Identify which cell holds the provided text, then report its [X, Y] central coordinate. 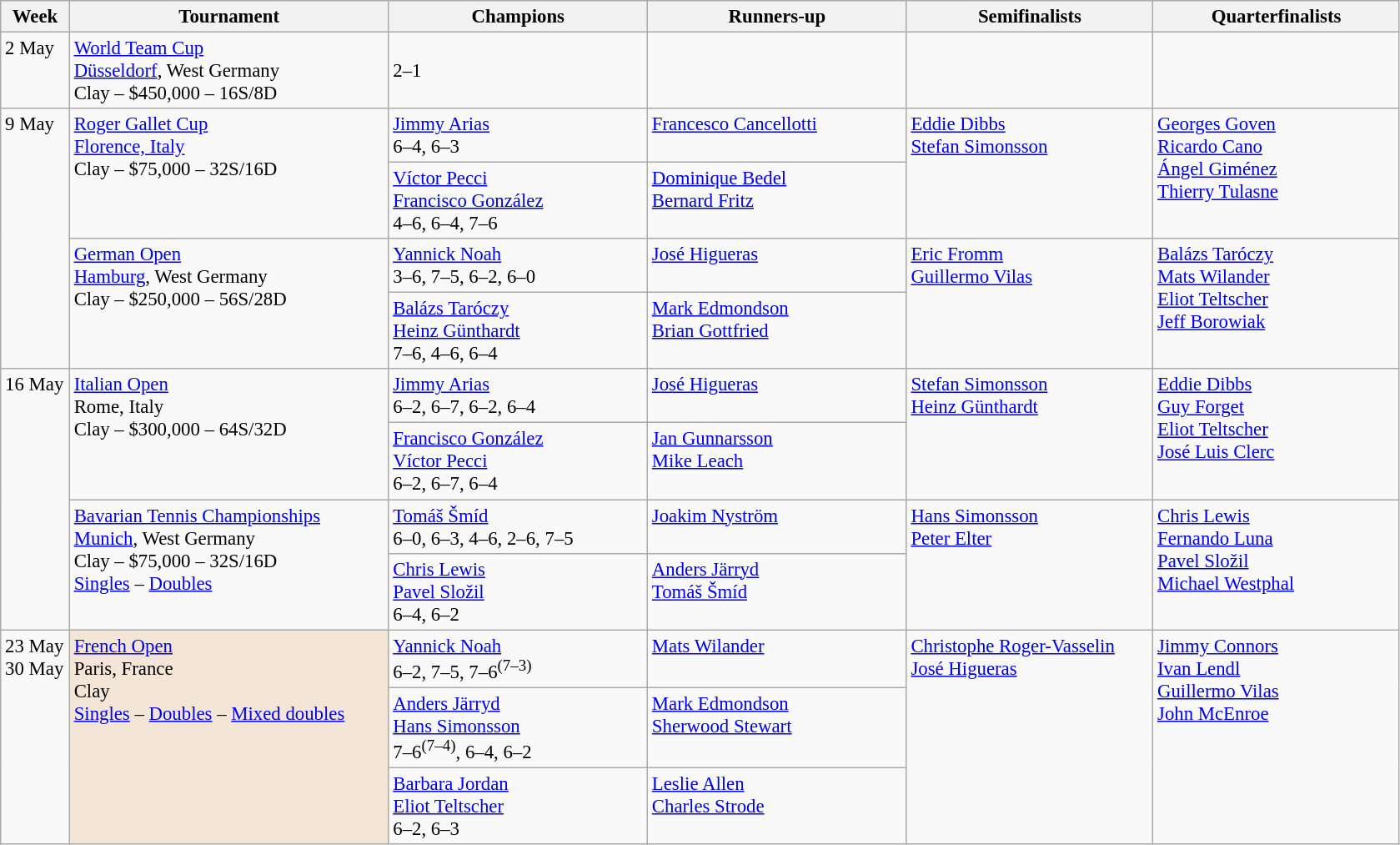
16 May [35, 499]
Leslie Allen Charles Strode [777, 806]
Week [35, 17]
Mark Edmondson Brian Gottfried [777, 331]
Jimmy Connors Ivan Lendl Guillermo Vilas John McEnroe [1277, 737]
Dominique Bedel Bernard Fritz [777, 201]
German Open Hamburg, West Germany Clay – $250,000 – 56S/28D [228, 304]
Hans Simonsson Peter Elter [1030, 565]
Francesco Cancellotti [777, 135]
Mats Wilander [777, 659]
Tournament [228, 17]
World Team CupDüsseldorf, West Germany Clay – $450,000 – 16S/8D [228, 71]
Balázs Taróczy Mats Wilander Eliot Teltscher Jeff Borowiak [1277, 304]
Tomáš Šmíd 6–0, 6–3, 4–6, 2–6, 7–5 [519, 527]
Roger Gallet Cup Florence, Italy Clay – $75,000 – 32S/16D [228, 174]
Champions [519, 17]
Francisco González Víctor Pecci 6–2, 6–7, 6–4 [519, 461]
Jimmy Arias 6–4, 6–3 [519, 135]
2 May [35, 71]
Runners-up [777, 17]
French Open Paris, France Clay Singles – Doubles – Mixed doubles [228, 737]
Christophe Roger-Vasselin José Higueras [1030, 737]
Chris Lewis Fernando Luna Pavel Složil Michael Westphal [1277, 565]
Jimmy Arias 6–2, 6–7, 6–2, 6–4 [519, 395]
Barbara Jordan Eliot Teltscher 6–2, 6–3 [519, 806]
9 May [35, 239]
Semifinalists [1030, 17]
Chris Lewis Pavel Složil 6–4, 6–2 [519, 591]
Joakim Nyström [777, 527]
Mark Edmondson Sherwood Stewart [777, 727]
Eddie Dibbs Stefan Simonsson [1030, 174]
Yannick Noah 3–6, 7–5, 6–2, 6–0 [519, 265]
Balázs Taróczy Heinz Günthardt 7–6, 4–6, 6–4 [519, 331]
2–1 [519, 71]
Jan Gunnarsson Mike Leach [777, 461]
Stefan Simonsson Heinz Günthardt [1030, 434]
Anders Järryd Hans Simonsson 7–6(7–4), 6–4, 6–2 [519, 727]
Italian Open Rome, Italy Clay – $300,000 – 64S/32D [228, 434]
Eddie Dibbs Guy Forget Eliot Teltscher José Luis Clerc [1277, 434]
Georges Goven Ricardo Cano Ángel Giménez Thierry Tulasne [1277, 174]
Víctor Pecci Francisco González 4–6, 6–4, 7–6 [519, 201]
Eric Fromm Guillermo Vilas [1030, 304]
Quarterfinalists [1277, 17]
23 May30 May [35, 737]
Anders Järryd Tomáš Šmíd [777, 591]
Bavarian Tennis Championships Munich, West Germany Clay – $75,000 – 32S/16D Singles – Doubles [228, 565]
Yannick Noah 6–2, 7–5, 7–6(7–3) [519, 659]
